Find where the given text appears and provide that cell's center as (x, y) coordinate. 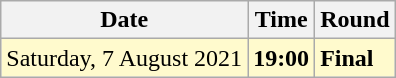
Saturday, 7 August 2021 (124, 58)
19:00 (282, 58)
Date (124, 20)
Time (282, 20)
Round (355, 20)
Final (355, 58)
